Pinpoint the cell where the given text exists, returning its [X, Y] midpoint coordinate. 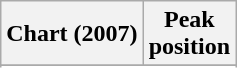
Peakposition [189, 34]
Chart (2007) [72, 34]
